Scan for the cell matching the given text and deliver its [X, Y] coordinate at center. 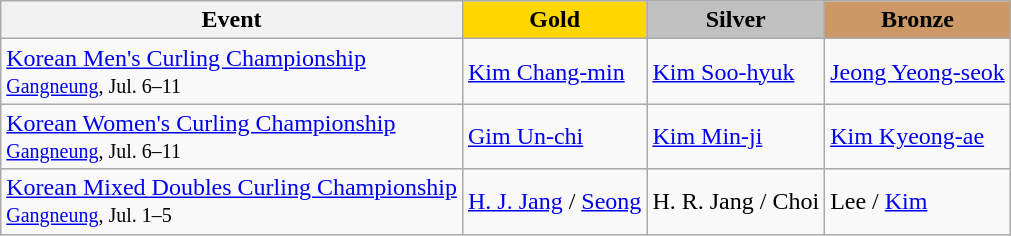
Gim Un-chi [554, 136]
Kim Kyeong-ae [918, 136]
Korean Mixed Doubles Curling Championship Gangneung, Jul. 1–5 [232, 202]
Bronze [918, 20]
Kim Soo-hyuk [736, 72]
Silver [736, 20]
Jeong Yeong-seok [918, 72]
Gold [554, 20]
Kim Min-ji [736, 136]
Korean Men's Curling Championship Gangneung, Jul. 6–11 [232, 72]
Lee / Kim [918, 202]
H. R. Jang / Choi [736, 202]
H. J. Jang / Seong [554, 202]
Korean Women's Curling Championship Gangneung, Jul. 6–11 [232, 136]
Event [232, 20]
Kim Chang-min [554, 72]
